Search for the cell housing the specified text and yield its [x, y] center coordinate. 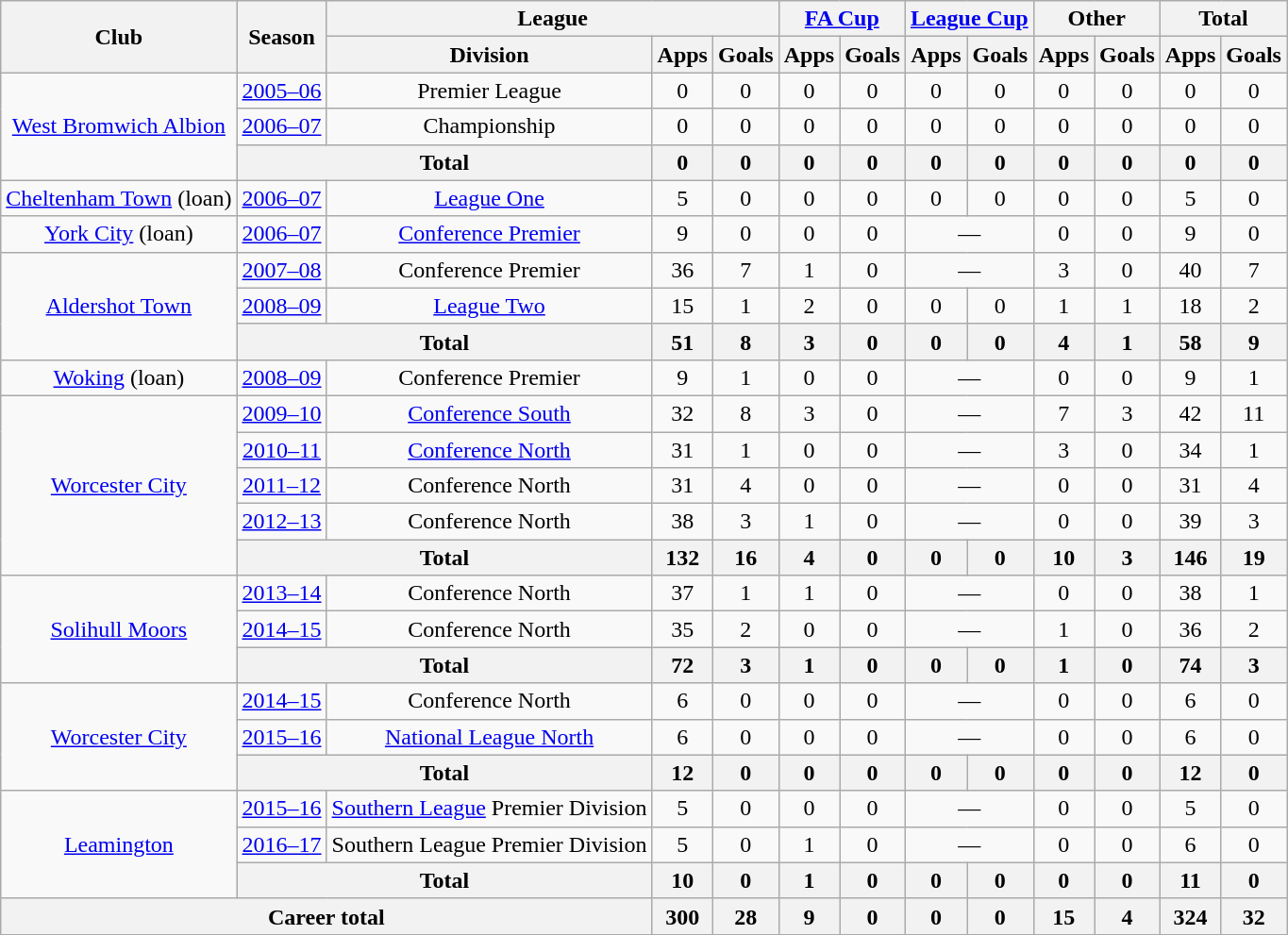
72 [682, 665]
West Bromwich Albion [119, 126]
16 [745, 558]
300 [682, 916]
Leamington [119, 844]
Premier League [489, 91]
League Cup [969, 19]
League One [489, 198]
18 [1190, 306]
42 [1190, 413]
37 [682, 593]
2007–08 [281, 270]
74 [1190, 665]
2011–12 [281, 486]
Solihull Moors [119, 629]
40 [1190, 270]
34 [1190, 450]
28 [745, 916]
Aldershot Town [119, 306]
Cheltenham Town (loan) [119, 198]
York City (loan) [119, 234]
2013–14 [281, 593]
132 [682, 558]
2012–13 [281, 522]
51 [682, 342]
146 [1190, 558]
324 [1190, 916]
Division [489, 55]
Conference South [489, 413]
Career total [326, 916]
Championship [489, 126]
Season [281, 37]
39 [1190, 522]
FA Cup [842, 19]
2016–17 [281, 844]
2010–11 [281, 450]
Woking (loan) [119, 377]
League [553, 19]
Club [119, 37]
Other [1096, 19]
58 [1190, 342]
National League North [489, 737]
35 [682, 629]
19 [1254, 558]
2009–10 [281, 413]
League Two [489, 306]
2005–06 [281, 91]
